From the cell containing the given text, extract its center point as [x, y] coordinate. 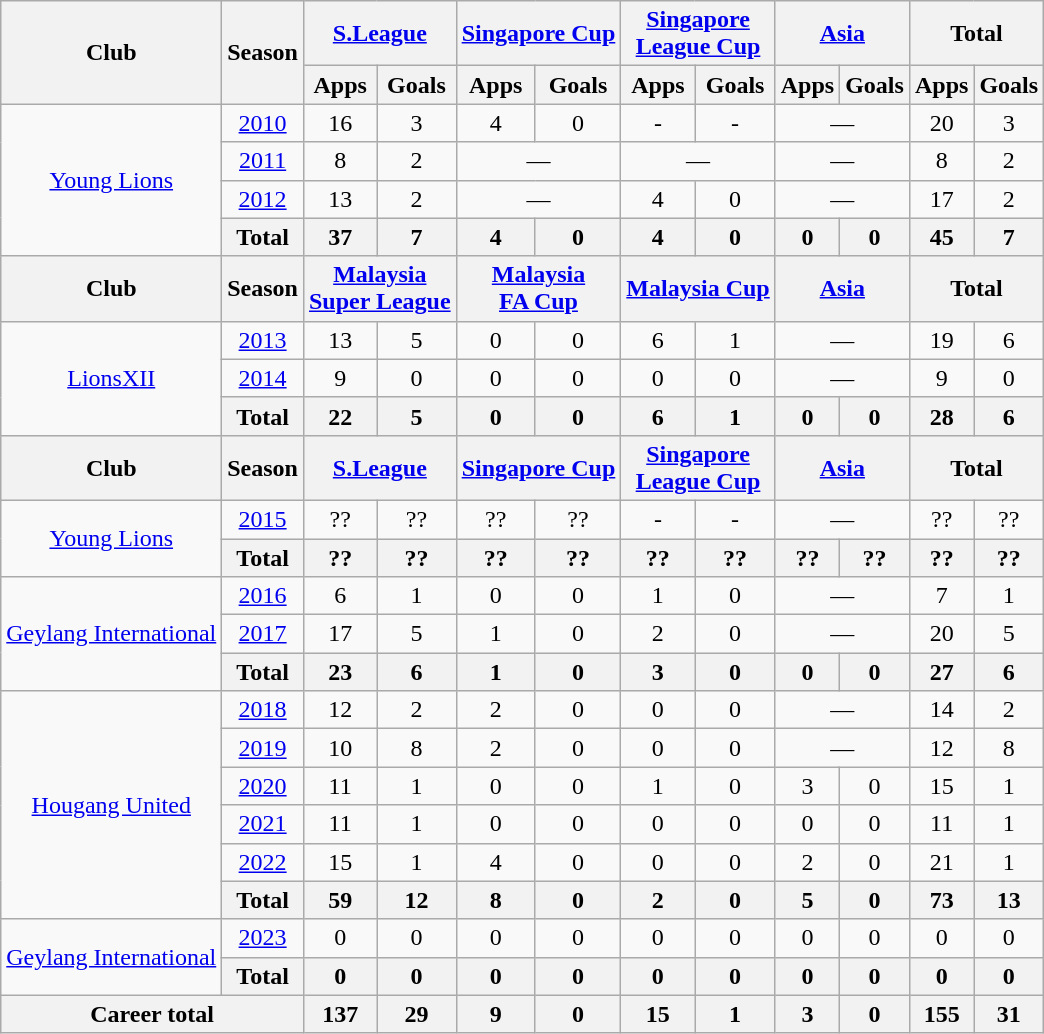
2015 [263, 519]
2010 [263, 123]
16 [340, 123]
14 [941, 710]
2022 [263, 862]
21 [941, 862]
2014 [263, 378]
10 [340, 748]
Hougang United [112, 805]
31 [1009, 1014]
2023 [263, 938]
29 [416, 1014]
LionsXII [112, 378]
37 [340, 237]
2011 [263, 161]
Career total [152, 1014]
73 [941, 900]
22 [340, 416]
2019 [263, 748]
2021 [263, 824]
2017 [263, 634]
2016 [263, 596]
45 [941, 237]
59 [340, 900]
2018 [263, 710]
2020 [263, 786]
2012 [263, 199]
28 [941, 416]
23 [340, 672]
MalaysiaSuper League [380, 288]
MalaysiaFA Cup [538, 288]
137 [340, 1014]
155 [941, 1014]
19 [941, 340]
Malaysia Cup [698, 288]
27 [941, 672]
2013 [263, 340]
